Provide the [X, Y] coordinate of the cell's center where the given text is located.  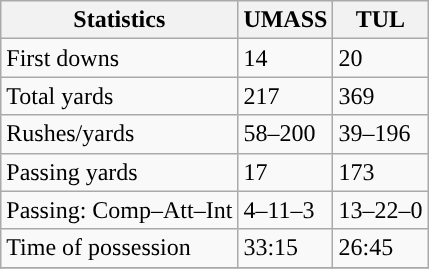
Total yards [120, 96]
13–22–0 [380, 210]
First downs [120, 58]
58–200 [286, 134]
14 [286, 58]
UMASS [286, 20]
Rushes/yards [120, 134]
Passing: Comp–Att–Int [120, 210]
217 [286, 96]
173 [380, 172]
39–196 [380, 134]
4–11–3 [286, 210]
369 [380, 96]
33:15 [286, 248]
Statistics [120, 20]
Passing yards [120, 172]
20 [380, 58]
17 [286, 172]
Time of possession [120, 248]
26:45 [380, 248]
TUL [380, 20]
